Capture the cell that displays the provided text and extract its (X, Y) central coordinate. 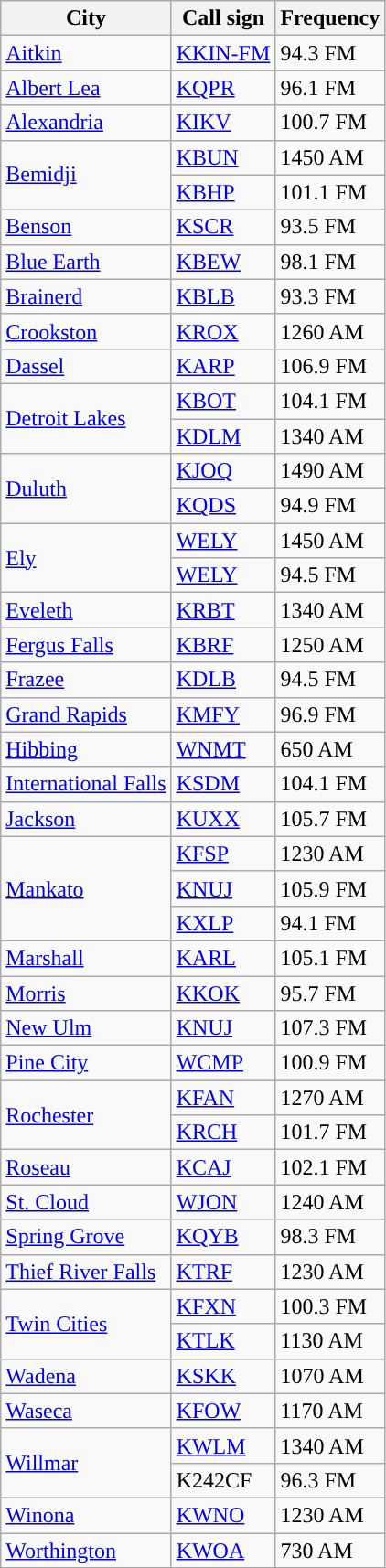
1260 AM (330, 331)
KSCR (223, 227)
Worthington (86, 1551)
KFOW (223, 1411)
KQPR (223, 88)
Blue Earth (86, 262)
KCAJ (223, 1167)
KRCH (223, 1133)
Crookston (86, 331)
105.7 FM (330, 819)
1070 AM (330, 1376)
Mankato (86, 888)
KTRF (223, 1272)
94.1 FM (330, 923)
KKOK (223, 993)
KKIN-FM (223, 53)
102.1 FM (330, 1167)
95.7 FM (330, 993)
KWLM (223, 1445)
101.7 FM (330, 1133)
100.9 FM (330, 1063)
KJOQ (223, 471)
106.9 FM (330, 366)
1240 AM (330, 1202)
Waseca (86, 1411)
Thief River Falls (86, 1272)
KBUN (223, 157)
KFAN (223, 1098)
1170 AM (330, 1411)
Marshall (86, 958)
101.1 FM (330, 192)
Spring Grove (86, 1237)
KWOA (223, 1551)
KARP (223, 366)
Albert Lea (86, 88)
Rochester (86, 1115)
Pine City (86, 1063)
WNMT (223, 749)
WJON (223, 1202)
KFSP (223, 854)
Frequency (330, 18)
100.7 FM (330, 123)
Frazee (86, 680)
650 AM (330, 749)
KBRF (223, 645)
Roseau (86, 1167)
Fergus Falls (86, 645)
93.3 FM (330, 296)
Call sign (223, 18)
KXLP (223, 923)
Benson (86, 227)
Grand Rapids (86, 714)
105.1 FM (330, 958)
KBLB (223, 296)
K242CF (223, 1480)
1270 AM (330, 1098)
Bemidji (86, 175)
96.3 FM (330, 1480)
KUXX (223, 819)
KWNO (223, 1515)
KBHP (223, 192)
KFXN (223, 1306)
KBOT (223, 401)
93.5 FM (330, 227)
94.9 FM (330, 506)
94.3 FM (330, 53)
Brainerd (86, 296)
107.3 FM (330, 1028)
Detroit Lakes (86, 418)
KARL (223, 958)
KDLB (223, 680)
St. Cloud (86, 1202)
KSKK (223, 1376)
1490 AM (330, 471)
KROX (223, 331)
Dassel (86, 366)
1250 AM (330, 645)
KQYB (223, 1237)
Aitkin (86, 53)
KMFY (223, 714)
WCMP (223, 1063)
Eveleth (86, 610)
KSDM (223, 784)
98.3 FM (330, 1237)
International Falls (86, 784)
New Ulm (86, 1028)
105.9 FM (330, 888)
1130 AM (330, 1341)
Willmar (86, 1463)
Wadena (86, 1376)
Winona (86, 1515)
Morris (86, 993)
KIKV (223, 123)
Twin Cities (86, 1324)
KDLM (223, 436)
Alexandria (86, 123)
City (86, 18)
730 AM (330, 1551)
KRBT (223, 610)
Hibbing (86, 749)
Ely (86, 558)
96.1 FM (330, 88)
KQDS (223, 506)
KTLK (223, 1341)
100.3 FM (330, 1306)
KBEW (223, 262)
Duluth (86, 489)
98.1 FM (330, 262)
Jackson (86, 819)
96.9 FM (330, 714)
